Return the [X, Y] coordinate for the center point of the cell that contains the specified text.  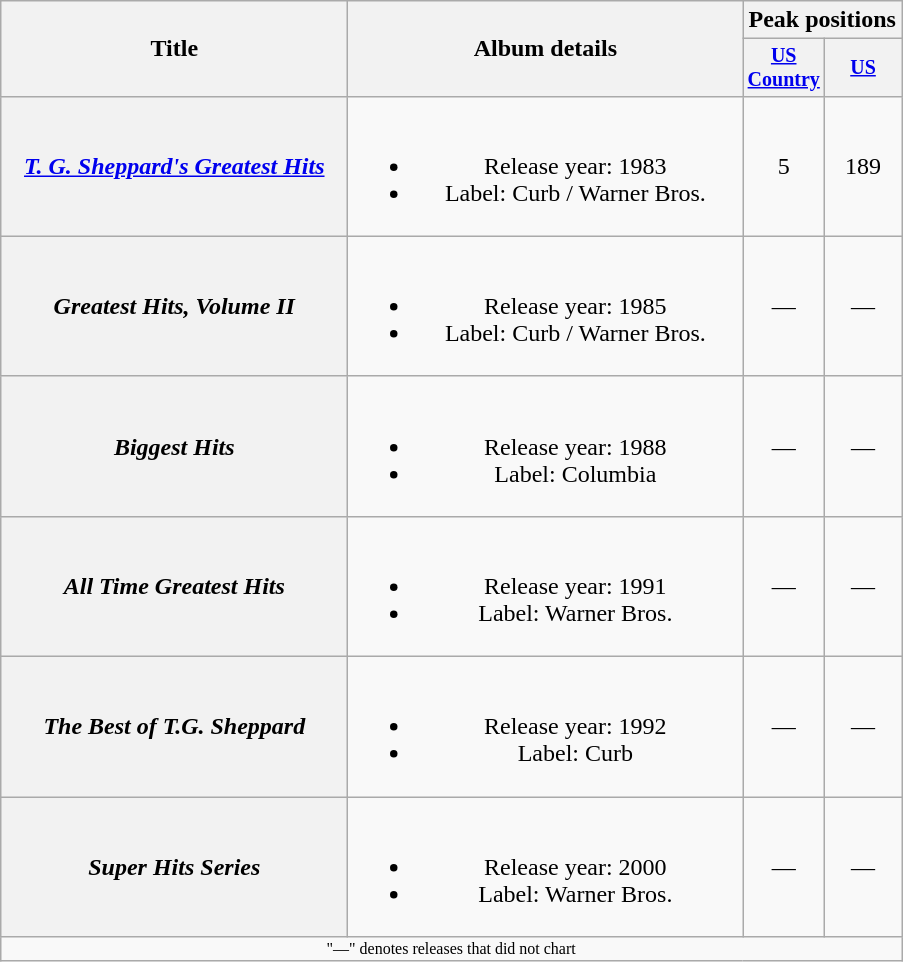
Biggest Hits [174, 446]
US Country [784, 68]
Release year: 1992Label: Curb [546, 727]
Release year: 1983Label: Curb / Warner Bros. [546, 166]
US [864, 68]
Super Hits Series [174, 867]
T. G. Sheppard's Greatest Hits [174, 166]
"—" denotes releases that did not chart [452, 949]
Release year: 2000Label: Warner Bros. [546, 867]
Title [174, 49]
Release year: 1985Label: Curb / Warner Bros. [546, 306]
Release year: 1988Label: Columbia [546, 446]
Peak positions [822, 20]
189 [864, 166]
The Best of T.G. Sheppard [174, 727]
5 [784, 166]
Album details [546, 49]
Greatest Hits, Volume II [174, 306]
All Time Greatest Hits [174, 586]
Release year: 1991Label: Warner Bros. [546, 586]
